Locate the cell with the specified text and output its (x, y) center coordinate. 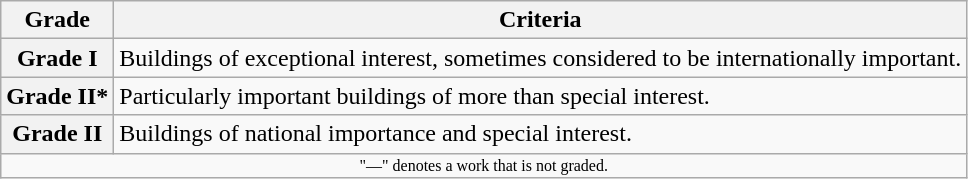
Grade II (58, 134)
Grade II* (58, 96)
Particularly important buildings of more than special interest. (540, 96)
Grade I (58, 58)
"—" denotes a work that is not graded. (484, 165)
Criteria (540, 20)
Buildings of national importance and special interest. (540, 134)
Grade (58, 20)
Buildings of exceptional interest, sometimes considered to be internationally important. (540, 58)
